Return (X, Y) of the center of cell containing provided text 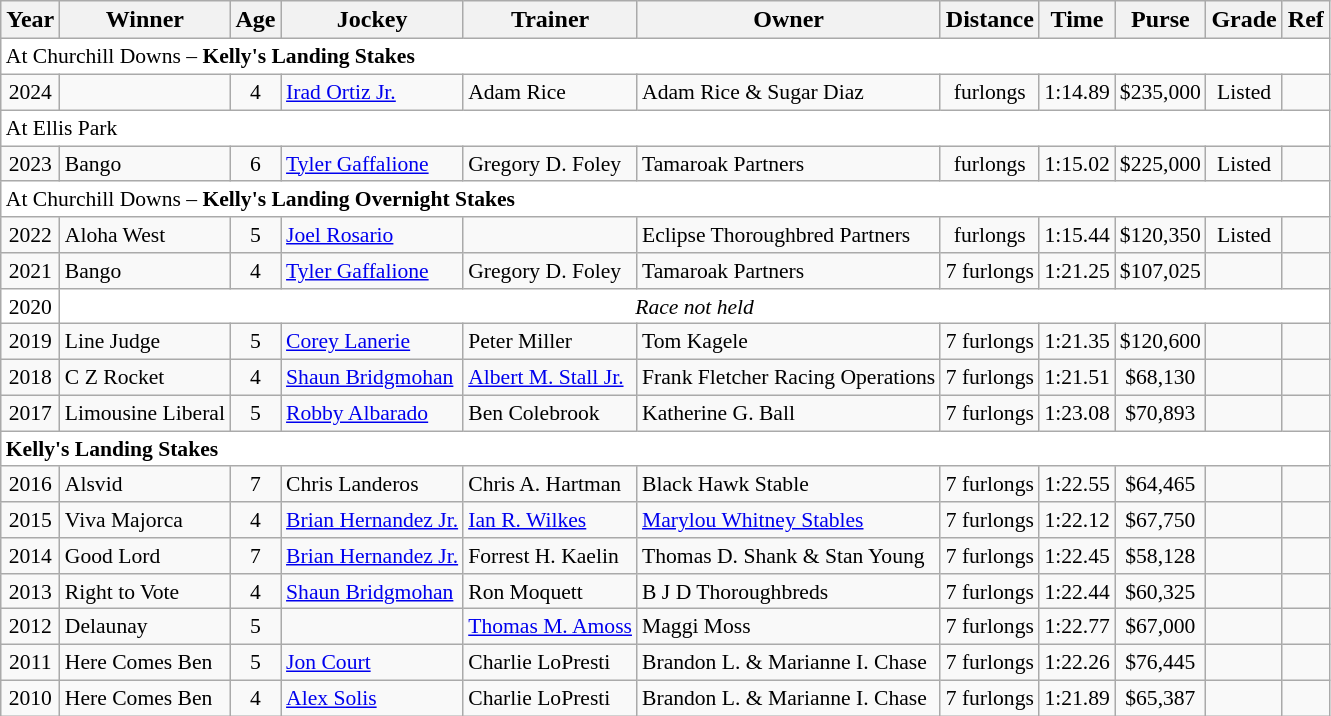
Alsvid (145, 484)
Chris Landeros (372, 484)
Tom Kagele (788, 342)
Alex Solis (372, 698)
1:21.25 (1076, 271)
Time (1076, 20)
At Ellis Park (666, 128)
1:14.89 (1076, 92)
Thomas M. Amoss (550, 627)
Albert M. Stall Jr. (550, 377)
Owner (788, 20)
2021 (30, 271)
1:15.44 (1076, 235)
1:23.08 (1076, 413)
Chris A. Hartman (550, 484)
Winner (145, 20)
Jockey (372, 20)
Distance (990, 20)
2022 (30, 235)
Kelly's Landing Stakes (666, 449)
Grade (1244, 20)
$235,000 (1160, 92)
At Churchill Downs – Kelly's Landing Stakes (666, 57)
Frank Fletcher Racing Operations (788, 377)
Corey Lanerie (372, 342)
Joel Rosario (372, 235)
1:22.26 (1076, 662)
1:22.77 (1076, 627)
B J D Thoroughbreds (788, 591)
Limousine Liberal (145, 413)
2014 (30, 556)
Right to Vote (145, 591)
2017 (30, 413)
Good Lord (145, 556)
$60,325 (1160, 591)
1:21.51 (1076, 377)
Robby Albarado (372, 413)
1:22.45 (1076, 556)
1:22.12 (1076, 520)
Adam Rice & Sugar Diaz (788, 92)
1:22.44 (1076, 591)
Race not held (695, 306)
Forrest H. Kaelin (550, 556)
Viva Majorca (145, 520)
$65,387 (1160, 698)
1:22.55 (1076, 484)
2019 (30, 342)
$120,600 (1160, 342)
2016 (30, 484)
$67,000 (1160, 627)
Katherine G. Ball (788, 413)
2011 (30, 662)
2023 (30, 164)
Ron Moquett (550, 591)
C Z Rocket (145, 377)
Ian R. Wilkes (550, 520)
Trainer (550, 20)
$76,445 (1160, 662)
2015 (30, 520)
Age (256, 20)
Thomas D. Shank & Stan Young (788, 556)
Delaunay (145, 627)
$107,025 (1160, 271)
Ref (1306, 20)
$120,350 (1160, 235)
2020 (30, 306)
Ben Colebrook (550, 413)
Year (30, 20)
$68,130 (1160, 377)
$70,893 (1160, 413)
Line Judge (145, 342)
$67,750 (1160, 520)
Irad Ortiz Jr. (372, 92)
Eclipse Thoroughbred Partners (788, 235)
$58,128 (1160, 556)
1:21.35 (1076, 342)
Purse (1160, 20)
$64,465 (1160, 484)
1:21.89 (1076, 698)
2013 (30, 591)
Adam Rice (550, 92)
Peter Miller (550, 342)
Aloha West (145, 235)
2018 (30, 377)
2024 (30, 92)
Black Hawk Stable (788, 484)
$225,000 (1160, 164)
6 (256, 164)
Jon Court (372, 662)
At Churchill Downs – Kelly's Landing Overnight Stakes (666, 199)
2010 (30, 698)
Marylou Whitney Stables (788, 520)
2012 (30, 627)
1:15.02 (1076, 164)
Maggi Moss (788, 627)
